Determine the (X, Y) coordinate at the center of the cell enclosing the given text.  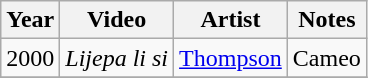
Lijepa li si (117, 58)
Notes (326, 20)
Year (30, 20)
2000 (30, 58)
Thompson (231, 58)
Cameo (326, 58)
Video (117, 20)
Artist (231, 20)
